From the cell containing the given text, extract its center point as [X, Y] coordinate. 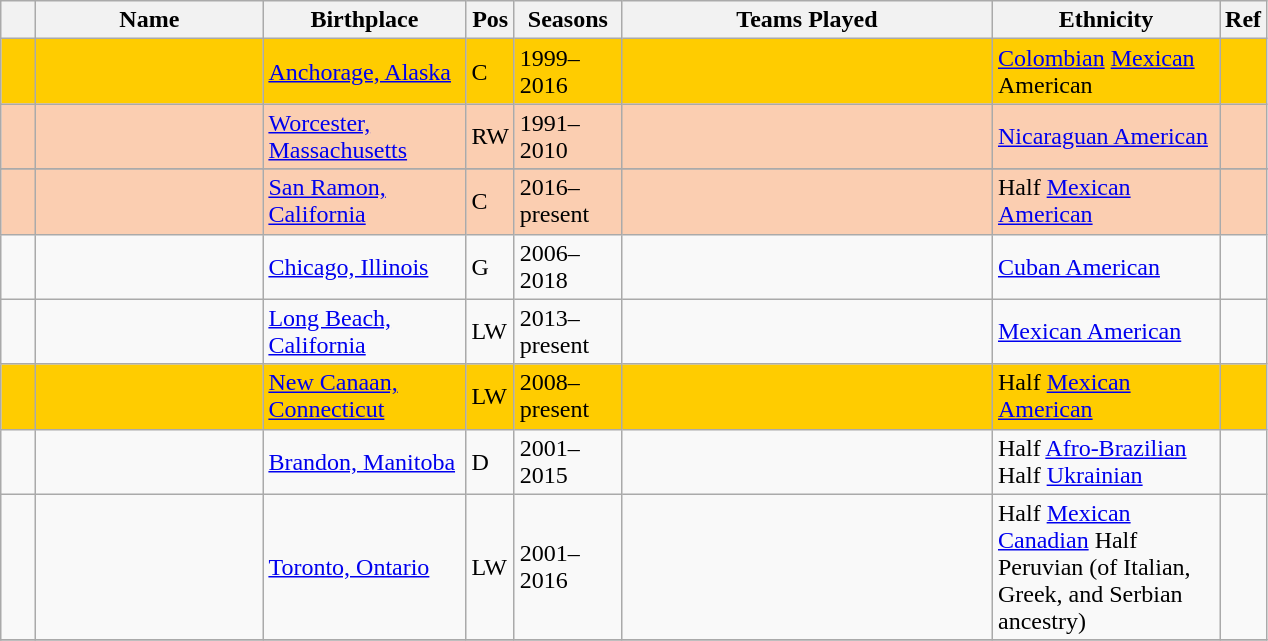
Anchorage, Alaska [364, 72]
Birthplace [364, 20]
Worcester, Massachusetts [364, 136]
Pos [490, 20]
D [490, 462]
Cuban American [1106, 266]
2001–2016 [568, 567]
2013–present [568, 332]
2001–2015 [568, 462]
G [490, 266]
Half Afro-Brazilian Half Ukrainian [1106, 462]
2016–present [568, 202]
Chicago, Illinois [364, 266]
Half Mexican Canadian Half Peruvian (of Italian, Greek, and Serbian ancestry) [1106, 567]
Mexican American [1106, 332]
Toronto, Ontario [364, 567]
RW [490, 136]
Long Beach, California [364, 332]
New Canaan, Connecticut [364, 396]
Teams Played [806, 20]
Seasons [568, 20]
Name [150, 20]
San Ramon, California [364, 202]
Nicaraguan American [1106, 136]
Ref [1244, 20]
1991–2010 [568, 136]
Ethnicity [1106, 20]
Colombian Mexican American [1106, 72]
Brandon, Manitoba [364, 462]
2006–2018 [568, 266]
1999–2016 [568, 72]
2008–present [568, 396]
